Locate the cell with the specified text and output its (x, y) center coordinate. 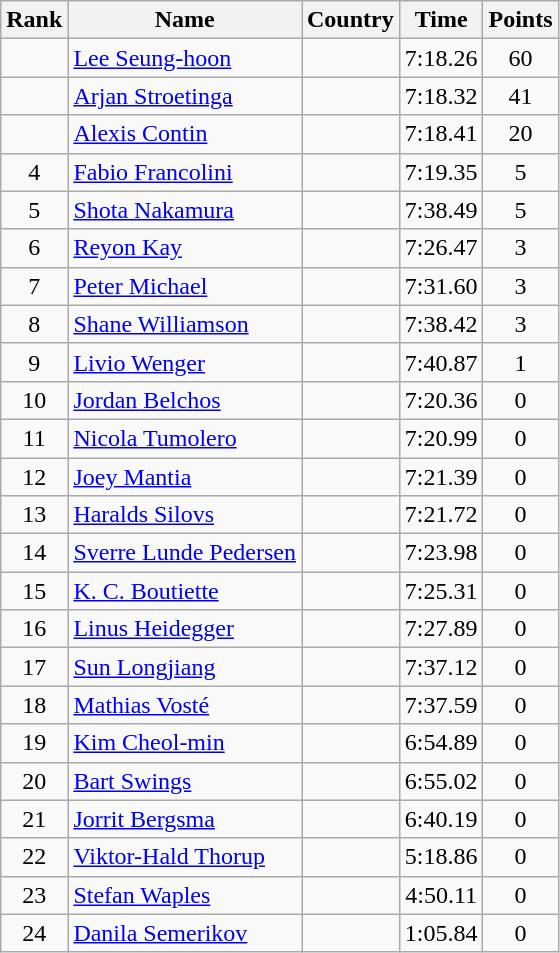
60 (520, 58)
16 (34, 629)
Time (441, 20)
22 (34, 857)
7:25.31 (441, 591)
7:21.39 (441, 477)
Stefan Waples (185, 895)
6 (34, 248)
13 (34, 515)
11 (34, 438)
Sverre Lunde Pedersen (185, 553)
Mathias Vosté (185, 705)
10 (34, 400)
Country (351, 20)
7:23.98 (441, 553)
Linus Heidegger (185, 629)
18 (34, 705)
Rank (34, 20)
Joey Mantia (185, 477)
24 (34, 933)
12 (34, 477)
19 (34, 743)
7:31.60 (441, 286)
Reyon Kay (185, 248)
4:50.11 (441, 895)
Kim Cheol-min (185, 743)
8 (34, 324)
7:18.32 (441, 96)
7:18.41 (441, 134)
Jorrit Bergsma (185, 819)
K. C. Boutiette (185, 591)
1 (520, 362)
Name (185, 20)
4 (34, 172)
Shane Williamson (185, 324)
Peter Michael (185, 286)
41 (520, 96)
Nicola Tumolero (185, 438)
14 (34, 553)
7:19.35 (441, 172)
Lee Seung-hoon (185, 58)
Jordan Belchos (185, 400)
Danila Semerikov (185, 933)
7:38.49 (441, 210)
Shota Nakamura (185, 210)
Viktor-Hald Thorup (185, 857)
7:37.59 (441, 705)
7:40.87 (441, 362)
7:26.47 (441, 248)
7:27.89 (441, 629)
6:40.19 (441, 819)
Points (520, 20)
Arjan Stroetinga (185, 96)
5:18.86 (441, 857)
21 (34, 819)
Bart Swings (185, 781)
7:20.99 (441, 438)
23 (34, 895)
Haralds Silovs (185, 515)
7:37.12 (441, 667)
7:20.36 (441, 400)
1:05.84 (441, 933)
Livio Wenger (185, 362)
7:18.26 (441, 58)
7:38.42 (441, 324)
Alexis Contin (185, 134)
7 (34, 286)
9 (34, 362)
Fabio Francolini (185, 172)
15 (34, 591)
7:21.72 (441, 515)
6:54.89 (441, 743)
Sun Longjiang (185, 667)
17 (34, 667)
6:55.02 (441, 781)
